For the text-containing cell, return its midpoint in (X, Y) coordinate format. 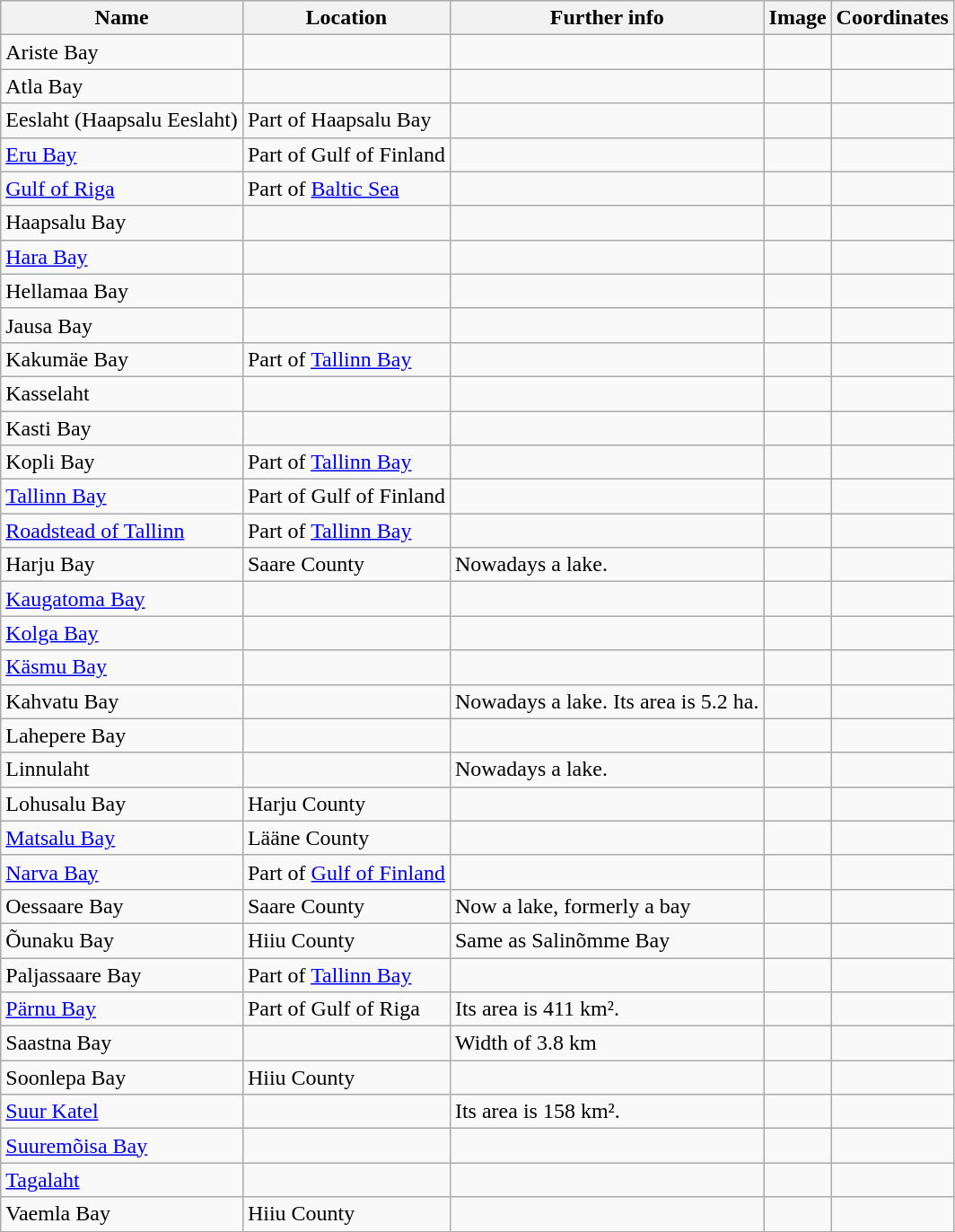
Käsmu Bay (122, 667)
Narva Bay (122, 872)
Kakumäe Bay (122, 359)
Pärnu Bay (122, 1009)
Ariste Bay (122, 52)
Kasti Bay (122, 428)
Name (122, 18)
Atla Bay (122, 86)
Tagalaht (122, 1180)
Lahepere Bay (122, 735)
Õunaku Bay (122, 940)
Linnulaht (122, 770)
Harju County (346, 804)
Kolga Bay (122, 633)
Saastna Bay (122, 1043)
Coordinates (892, 18)
Lääne County (346, 838)
Haapsalu Bay (122, 223)
Paljassaare Bay (122, 974)
Hara Bay (122, 257)
Oessaare Bay (122, 906)
Width of 3.8 km (607, 1043)
Kopli Bay (122, 462)
Lohusalu Bay (122, 804)
Same as Salinõmme Bay (607, 940)
Image (797, 18)
Kaugatoma Bay (122, 599)
Soonlepa Bay (122, 1078)
Kahvatu Bay (122, 701)
Vaemla Bay (122, 1214)
Suuremõisa Bay (122, 1146)
Matsalu Bay (122, 838)
Gulf of Riga (122, 189)
Nowadays a lake. Its area is 5.2 ha. (607, 701)
Now a lake, formerly a bay (607, 906)
Part of Baltic Sea (346, 189)
Part of Haapsalu Bay (346, 120)
Location (346, 18)
Eru Bay (122, 154)
Jausa Bay (122, 325)
Its area is 411 km². (607, 1009)
Kasselaht (122, 393)
Its area is 158 km². (607, 1112)
Hellamaa Bay (122, 291)
Harju Bay (122, 565)
Further info (607, 18)
Roadstead of Tallinn (122, 531)
Eeslaht (Haapsalu Eeslaht) (122, 120)
Tallinn Bay (122, 497)
Suur Katel (122, 1112)
Part of Gulf of Riga (346, 1009)
